Detect which cell encompasses the target text, then output its [x, y] center coordinate. 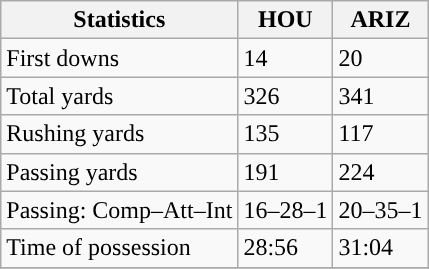
341 [380, 96]
Rushing yards [120, 134]
31:04 [380, 248]
20 [380, 58]
28:56 [286, 248]
20–35–1 [380, 210]
Statistics [120, 20]
326 [286, 96]
117 [380, 134]
14 [286, 58]
Passing: Comp–Att–Int [120, 210]
Passing yards [120, 172]
HOU [286, 20]
First downs [120, 58]
Total yards [120, 96]
224 [380, 172]
191 [286, 172]
16–28–1 [286, 210]
ARIZ [380, 20]
Time of possession [120, 248]
135 [286, 134]
